Return [X, Y] of the center of cell containing provided text 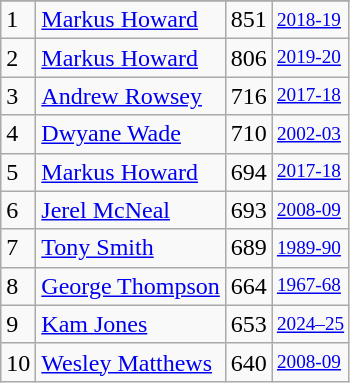
694 [248, 172]
693 [248, 210]
5 [18, 172]
8 [18, 286]
2 [18, 58]
689 [248, 248]
2018-19 [310, 20]
Wesley Matthews [130, 362]
664 [248, 286]
3 [18, 96]
10 [18, 362]
710 [248, 134]
9 [18, 324]
Jerel McNeal [130, 210]
4 [18, 134]
George Thompson [130, 286]
2002-03 [310, 134]
Tony Smith [130, 248]
653 [248, 324]
1 [18, 20]
Dwyane Wade [130, 134]
1967-68 [310, 286]
1989-90 [310, 248]
2019-20 [310, 58]
7 [18, 248]
716 [248, 96]
806 [248, 58]
Andrew Rowsey [130, 96]
851 [248, 20]
Kam Jones [130, 324]
640 [248, 362]
6 [18, 210]
2024–25 [310, 324]
